Return the [X, Y] coordinate for the center point of the cell that contains the specified text.  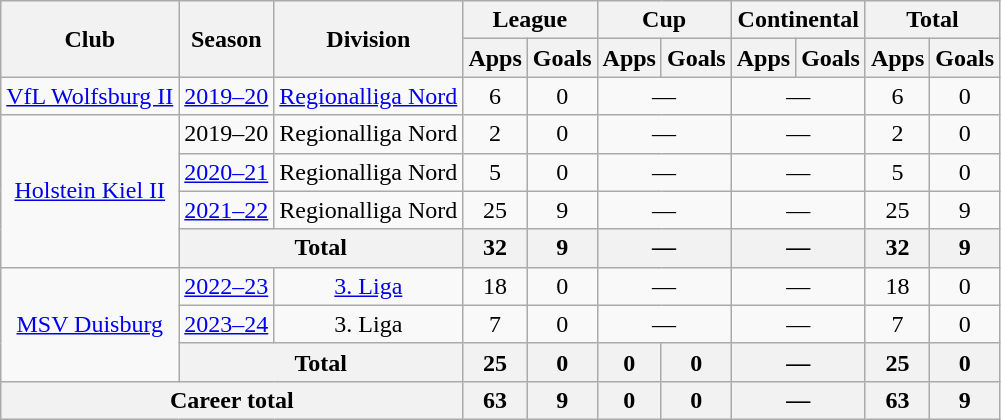
Holstein Kiel II [90, 191]
Season [226, 39]
2023–24 [226, 324]
2020–21 [226, 172]
VfL Wolfsburg II [90, 96]
Career total [232, 400]
League [530, 20]
Cup [664, 20]
Continental [798, 20]
Division [368, 39]
Club [90, 39]
2021–22 [226, 210]
2022–23 [226, 286]
MSV Duisburg [90, 324]
